From the cell containing the given text, extract its center point as (X, Y) coordinate. 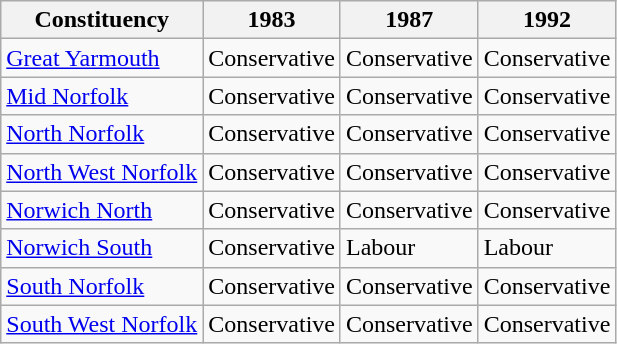
Mid Norfolk (102, 96)
Norwich South (102, 248)
1987 (409, 20)
Great Yarmouth (102, 58)
South West Norfolk (102, 324)
North Norfolk (102, 134)
South Norfolk (102, 286)
Constituency (102, 20)
North West Norfolk (102, 172)
1983 (272, 20)
1992 (547, 20)
Norwich North (102, 210)
